Return (x, y) of the center of cell containing provided text 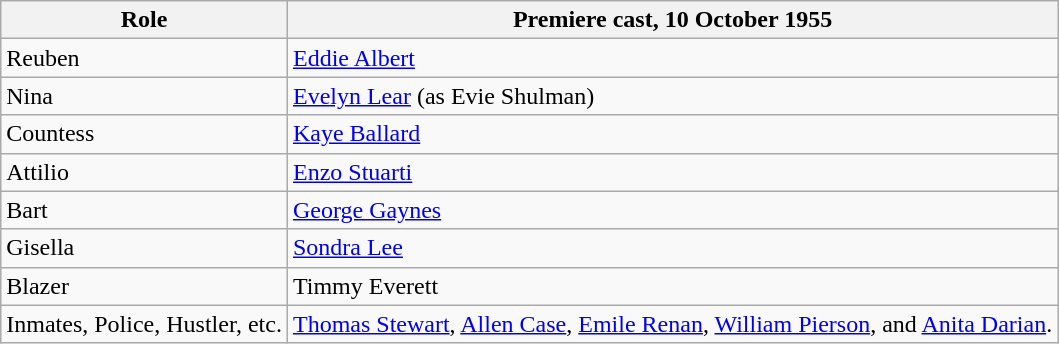
Enzo Stuarti (672, 172)
Bart (144, 210)
Eddie Albert (672, 58)
Role (144, 20)
Countess (144, 134)
Evelyn Lear (as Evie Shulman) (672, 96)
Attilio (144, 172)
Kaye Ballard (672, 134)
Sondra Lee (672, 248)
Nina (144, 96)
George Gaynes (672, 210)
Reuben (144, 58)
Premiere cast, 10 October 1955 (672, 20)
Thomas Stewart, Allen Case, Emile Renan, William Pierson, and Anita Darian. (672, 324)
Timmy Everett (672, 286)
Blazer (144, 286)
Inmates, Police, Hustler, etc. (144, 324)
Gisella (144, 248)
